From the cell containing the given text, extract its center point as (X, Y) coordinate. 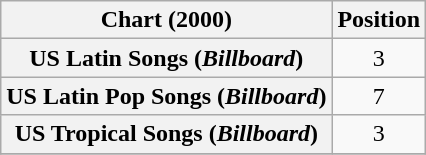
Position (379, 20)
US Latin Pop Songs (Billboard) (166, 96)
US Latin Songs (Billboard) (166, 58)
Chart (2000) (166, 20)
7 (379, 96)
US Tropical Songs (Billboard) (166, 134)
